Return [X, Y] of the center of cell containing provided text 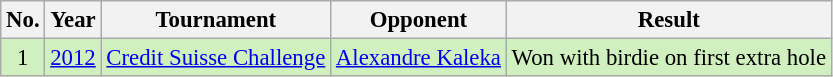
Result [668, 20]
Credit Suisse Challenge [216, 58]
Won with birdie on first extra hole [668, 58]
Year [73, 20]
2012 [73, 58]
No. [23, 20]
Tournament [216, 20]
Alexandre Kaleka [419, 58]
1 [23, 58]
Opponent [419, 20]
